Locate the cell with the specified text and output its [x, y] center coordinate. 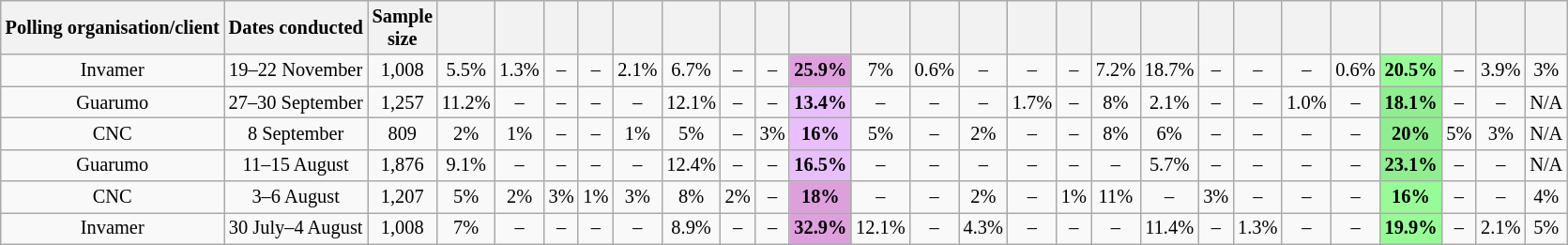
Samplesize [403, 27]
11.2% [466, 102]
11–15 August [297, 165]
Dates conducted [297, 27]
18.1% [1411, 102]
7.2% [1116, 70]
8.9% [691, 228]
25.9% [820, 70]
16.5% [820, 165]
18.7% [1169, 70]
9.1% [466, 165]
20% [1411, 133]
809 [403, 133]
20.5% [1411, 70]
4% [1546, 197]
8 September [297, 133]
11% [1116, 197]
23.1% [1411, 165]
Polling organisation/client [113, 27]
3–6 August [297, 197]
19.9% [1411, 228]
1,257 [403, 102]
1.7% [1032, 102]
5.7% [1169, 165]
12.4% [691, 165]
1,876 [403, 165]
6.7% [691, 70]
5.5% [466, 70]
19–22 November [297, 70]
6% [1169, 133]
32.9% [820, 228]
3.9% [1500, 70]
11.4% [1169, 228]
30 July–4 August [297, 228]
27–30 September [297, 102]
4.3% [983, 228]
13.4% [820, 102]
1.0% [1306, 102]
1,207 [403, 197]
18% [820, 197]
